Scan for the cell matching the given text and deliver its (x, y) coordinate at center. 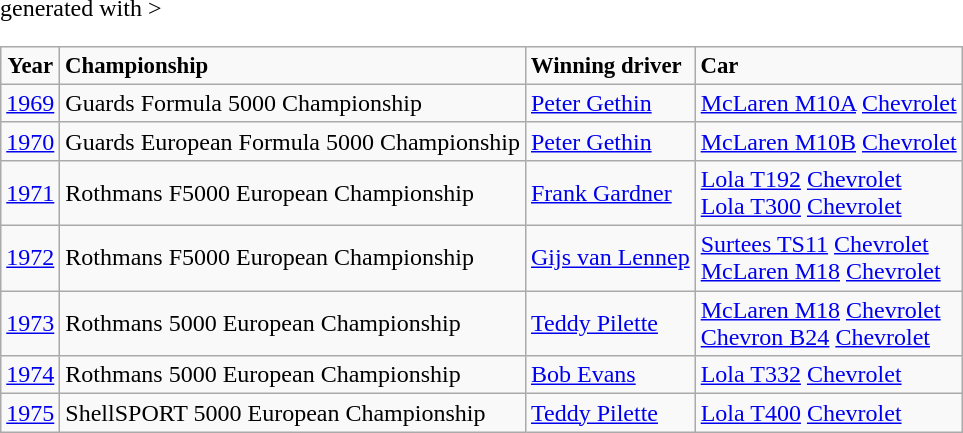
Lola T332 Chevrolet (828, 375)
Car (828, 66)
Surtees TS11 Chevrolet McLaren M18 Chevrolet (828, 258)
ShellSPORT 5000 European Championship (293, 413)
Guards European Formula 5000 Championship (293, 141)
Frank Gardner (610, 192)
1969 (30, 103)
McLaren M18 Chevrolet Chevron B24 Chevrolet (828, 324)
1974 (30, 375)
Gijs van Lennep (610, 258)
Lola T192 Chevrolet Lola T300 Chevrolet (828, 192)
Year (30, 66)
Lola T400 Chevrolet (828, 413)
1973 (30, 324)
Bob Evans (610, 375)
Championship (293, 66)
1975 (30, 413)
1972 (30, 258)
1971 (30, 192)
1970 (30, 141)
McLaren M10A Chevrolet (828, 103)
McLaren M10B Chevrolet (828, 141)
Winning driver (610, 66)
Guards Formula 5000 Championship (293, 103)
